Detect which cell encompasses the target text, then output its [x, y] center coordinate. 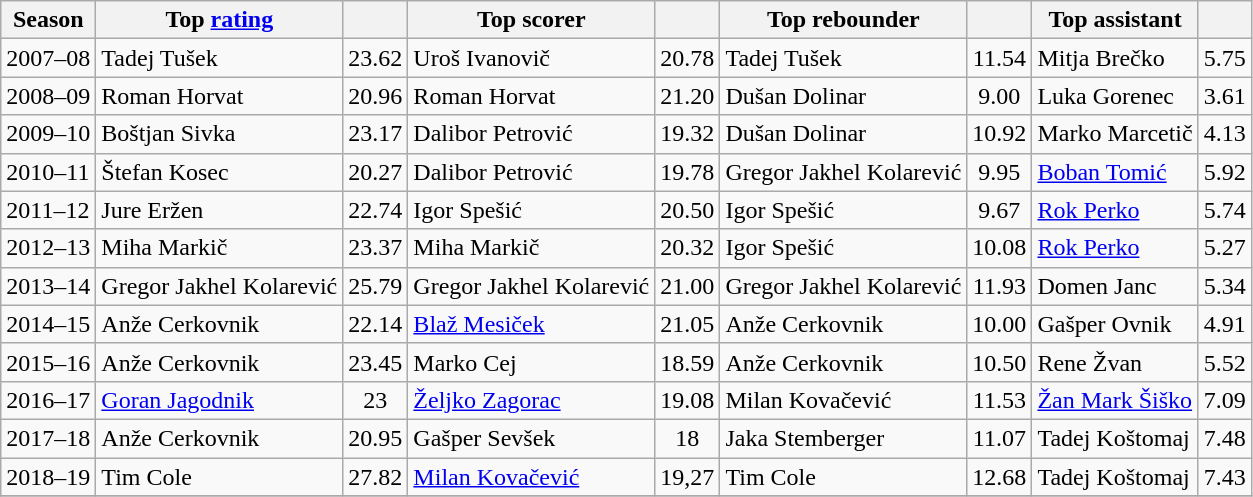
2014–15 [48, 324]
10.00 [1000, 324]
22.14 [376, 324]
21.00 [688, 286]
2010–11 [48, 172]
21.05 [688, 324]
7.43 [1224, 477]
Domen Janc [1115, 286]
27.82 [376, 477]
23.17 [376, 134]
Uroš Ivanovič [532, 58]
Željko Zagorac [532, 400]
2012–13 [48, 248]
2008–09 [48, 96]
22.74 [376, 210]
19.08 [688, 400]
Blaž Mesiček [532, 324]
18.59 [688, 362]
Jure Eržen [220, 210]
Top rebounder [844, 20]
19,27 [688, 477]
Season [48, 20]
5.75 [1224, 58]
20.78 [688, 58]
Rene Žvan [1115, 362]
5.92 [1224, 172]
5.74 [1224, 210]
7.09 [1224, 400]
21.20 [688, 96]
9.95 [1000, 172]
20.95 [376, 438]
2016–17 [48, 400]
2013–14 [48, 286]
23 [376, 400]
11.07 [1000, 438]
10.50 [1000, 362]
Štefan Kosec [220, 172]
9.00 [1000, 96]
Jaka Stemberger [844, 438]
11.93 [1000, 286]
Luka Gorenec [1115, 96]
20.96 [376, 96]
Top rating [220, 20]
19.78 [688, 172]
20.27 [376, 172]
2009–10 [48, 134]
25.79 [376, 286]
7.48 [1224, 438]
Boban Tomić [1115, 172]
Goran Jagodnik [220, 400]
18 [688, 438]
12.68 [1000, 477]
Boštjan Sivka [220, 134]
20.32 [688, 248]
23.37 [376, 248]
11.53 [1000, 400]
23.45 [376, 362]
5.27 [1224, 248]
Gašper Ovnik [1115, 324]
Žan Mark Šiško [1115, 400]
Top scorer [532, 20]
5.52 [1224, 362]
Gašper Sevšek [532, 438]
23.62 [376, 58]
20.50 [688, 210]
4.13 [1224, 134]
2015–16 [48, 362]
9.67 [1000, 210]
2007–08 [48, 58]
2017–18 [48, 438]
Mitja Brečko [1115, 58]
2018–19 [48, 477]
10.92 [1000, 134]
19.32 [688, 134]
Marko Marcetič [1115, 134]
3.61 [1224, 96]
Marko Cej [532, 362]
5.34 [1224, 286]
10.08 [1000, 248]
4.91 [1224, 324]
2011–12 [48, 210]
11.54 [1000, 58]
Top assistant [1115, 20]
